Output the [X, Y] coordinate of the center of the cell containing the given text.  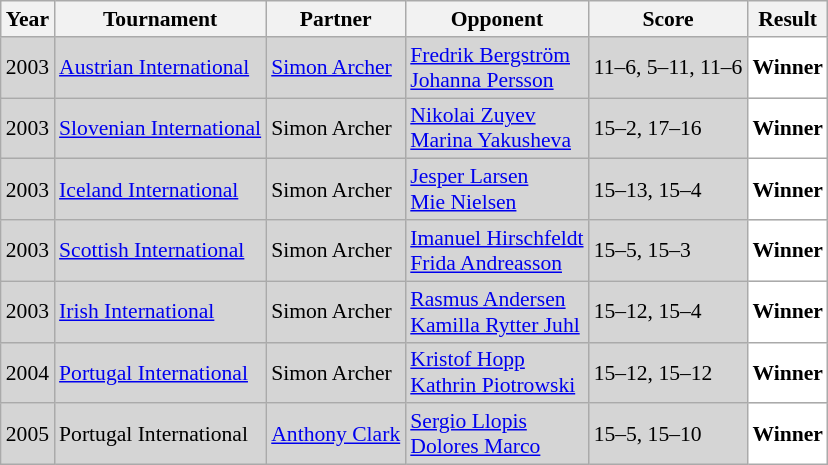
15–13, 15–4 [668, 190]
15–5, 15–3 [668, 250]
Irish International [160, 312]
2004 [28, 372]
Nikolai Zuyev Marina Yakusheva [496, 128]
Opponent [496, 19]
Jesper Larsen Mie Nielsen [496, 190]
Slovenian International [160, 128]
Partner [336, 19]
15–12, 15–12 [668, 372]
Kristof Hopp Kathrin Piotrowski [496, 372]
Year [28, 19]
Score [668, 19]
Rasmus Andersen Kamilla Rytter Juhl [496, 312]
Result [788, 19]
15–12, 15–4 [668, 312]
2005 [28, 434]
Sergio Llopis Dolores Marco [496, 434]
Imanuel Hirschfeldt Frida Andreasson [496, 250]
Iceland International [160, 190]
Anthony Clark [336, 434]
Scottish International [160, 250]
Tournament [160, 19]
15–5, 15–10 [668, 434]
11–6, 5–11, 11–6 [668, 68]
15–2, 17–16 [668, 128]
Austrian International [160, 68]
Fredrik Bergström Johanna Persson [496, 68]
